Provide the (x, y) coordinate of the cell's center where the given text is located.  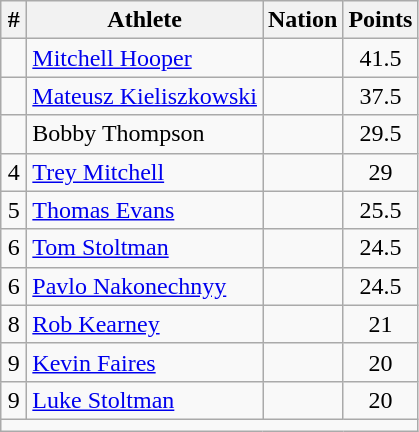
5 (14, 210)
Points (380, 20)
8 (14, 324)
Thomas Evans (145, 210)
Mateusz Kieliszkowski (145, 96)
29.5 (380, 134)
37.5 (380, 96)
29 (380, 172)
Nation (302, 20)
Rob Kearney (145, 324)
4 (14, 172)
Mitchell Hooper (145, 58)
Pavlo Nakonechnyy (145, 286)
Tom Stoltman (145, 248)
Luke Stoltman (145, 400)
Kevin Faires (145, 362)
41.5 (380, 58)
Bobby Thompson (145, 134)
# (14, 20)
21 (380, 324)
25.5 (380, 210)
Athlete (145, 20)
Trey Mitchell (145, 172)
